Output the (X, Y) coordinate of the center of the cell containing the given text.  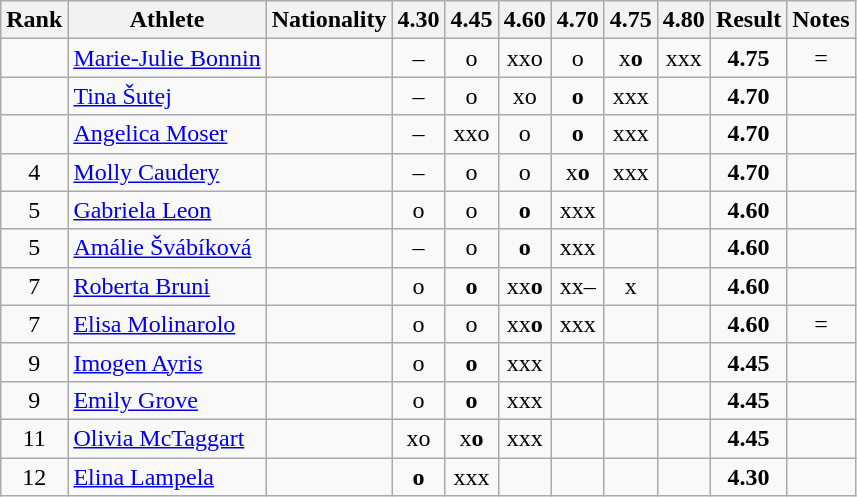
Nationality (329, 20)
Marie-Julie Bonnin (167, 58)
Notes (821, 20)
Imogen Ayris (167, 362)
Molly Caudery (167, 172)
Roberta Bruni (167, 286)
Angelica Moser (167, 134)
Gabriela Leon (167, 210)
x (630, 286)
Result (748, 20)
Rank (34, 20)
4.80 (684, 20)
4 (34, 172)
11 (34, 438)
Athlete (167, 20)
12 (34, 477)
Olivia McTaggart (167, 438)
Elisa Molinarolo (167, 324)
xx– (578, 286)
Tina Šutej (167, 96)
Elina Lampela (167, 477)
Emily Grove (167, 400)
Amálie Švábíková (167, 248)
